Find where the given text appears and provide that cell's center as (X, Y) coordinate. 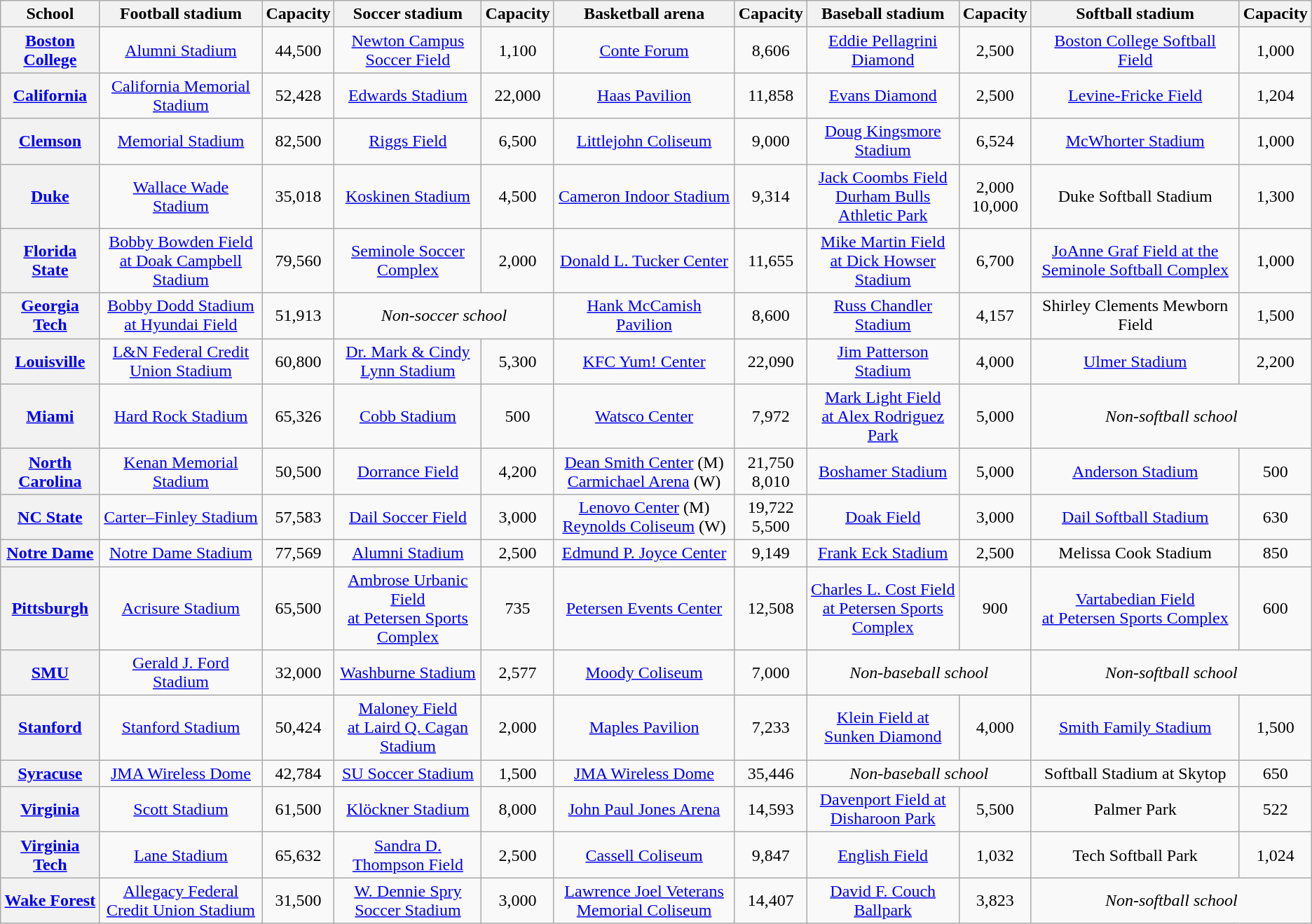
Doak Field (883, 517)
630 (1276, 517)
Lenovo Center (M)Reynolds Coliseum (W) (644, 517)
Davenport Field at Disharoon Park (883, 810)
Acrisure Stadium (181, 608)
1,300 (1276, 196)
21,7508,010 (771, 471)
Florida State (50, 261)
Littlejohn Coliseum (644, 142)
Football stadium (181, 14)
Baseball stadium (883, 14)
Cobb Stadium (408, 416)
9,847 (771, 855)
8,606 (771, 50)
Notre Dame (50, 553)
9,314 (771, 196)
850 (1276, 553)
Klöckner Stadium (408, 810)
Evans Diamond (883, 95)
77,569 (299, 553)
Dean Smith Center (M)Carmichael Arena (W) (644, 471)
Basketball arena (644, 14)
Bobby Dodd Stadium at Hyundai Field (181, 315)
Non-soccer school (444, 315)
Palmer Park (1135, 810)
Soccer stadium (408, 14)
SU Soccer Stadium (408, 773)
Mike Martin Fieldat Dick Howser Stadium (883, 261)
Boston College (50, 50)
22,000 (517, 95)
Shirley Clements Mewborn Field (1135, 315)
6,700 (995, 261)
Lawrence Joel Veterans Memorial Coliseum (644, 901)
Levine-Fricke Field (1135, 95)
Jack Coombs FieldDurham Bulls Athletic Park (883, 196)
5,300 (517, 361)
2,00010,000 (995, 196)
9,000 (771, 142)
NC State (50, 517)
SMU (50, 673)
8,000 (517, 810)
Anderson Stadium (1135, 471)
Russ Chandler Stadium (883, 315)
31,500 (299, 901)
JoAnne Graf Field at the Seminole Softball Complex (1135, 261)
65,500 (299, 608)
Georgia Tech (50, 315)
7,972 (771, 416)
5,500 (995, 810)
California Memorial Stadium (181, 95)
Edmund P. Joyce Center (644, 553)
Wallace Wade Stadium (181, 196)
650 (1276, 773)
Tech Softball Park (1135, 855)
1,100 (517, 50)
Cameron Indoor Stadium (644, 196)
Watsco Center (644, 416)
Washburne Stadium (408, 673)
Edwards Stadium (408, 95)
Lane Stadium (181, 855)
4,200 (517, 471)
Petersen Events Center (644, 608)
Seminole Soccer Complex (408, 261)
7,233 (771, 728)
Frank Eck Stadium (883, 553)
Gerald J. Ford Stadium (181, 673)
1,032 (995, 855)
Ambrose Urbanic Fieldat Petersen Sports Complex (408, 608)
11,858 (771, 95)
32,000 (299, 673)
Stanford (50, 728)
19,7225,500 (771, 517)
44,500 (299, 50)
7,000 (771, 673)
1,204 (1276, 95)
Softball stadium (1135, 14)
14,407 (771, 901)
Hank McCamish Pavilion (644, 315)
600 (1276, 608)
51,913 (299, 315)
6,524 (995, 142)
50,424 (299, 728)
Koskinen Stadium (408, 196)
35,018 (299, 196)
Charles L. Cost Fieldat Petersen Sports Complex (883, 608)
4,157 (995, 315)
2,577 (517, 673)
9,149 (771, 553)
California (50, 95)
Moody Coliseum (644, 673)
50,500 (299, 471)
David F. Couch Ballpark (883, 901)
65,326 (299, 416)
Riggs Field (408, 142)
Syracuse (50, 773)
12,508 (771, 608)
Newton Campus Soccer Field (408, 50)
1,024 (1276, 855)
Scott Stadium (181, 810)
Duke Softball Stadium (1135, 196)
Dail Softball Stadium (1135, 517)
61,500 (299, 810)
82,500 (299, 142)
8,600 (771, 315)
Jim Patterson Stadium (883, 361)
Mark Light Fieldat Alex Rodriguez Park (883, 416)
42,784 (299, 773)
60,800 (299, 361)
22,090 (771, 361)
Stanford Stadium (181, 728)
35,446 (771, 773)
Dorrance Field (408, 471)
Dr. Mark & Cindy Lynn Stadium (408, 361)
Klein Field at Sunken Diamond (883, 728)
Clemson (50, 142)
Vartabedian Fieldat Petersen Sports Complex (1135, 608)
Boston College Softball Field (1135, 50)
Virginia Tech (50, 855)
Miami (50, 416)
Dail Soccer Field (408, 517)
Sandra D. Thompson Field (408, 855)
Smith Family Stadium (1135, 728)
2,200 (1276, 361)
Donald L. Tucker Center (644, 261)
Softball Stadium at Skytop (1135, 773)
McWhorter Stadium (1135, 142)
Maloney Fieldat Laird Q. Cagan Stadium (408, 728)
14,593 (771, 810)
3,823 (995, 901)
KFC Yum! Center (644, 361)
Kenan Memorial Stadium (181, 471)
52,428 (299, 95)
522 (1276, 810)
Melissa Cook Stadium (1135, 553)
Doug Kingsmore Stadium (883, 142)
900 (995, 608)
W. Dennie Spry Soccer Stadium (408, 901)
Conte Forum (644, 50)
Notre Dame Stadium (181, 553)
English Field (883, 855)
57,583 (299, 517)
Allegacy Federal Credit Union Stadium (181, 901)
School (50, 14)
Duke (50, 196)
11,655 (771, 261)
79,560 (299, 261)
Memorial Stadium (181, 142)
4,500 (517, 196)
Bobby Bowden Fieldat Doak Campbell Stadium (181, 261)
Louisville (50, 361)
735 (517, 608)
Virginia (50, 810)
North Carolina (50, 471)
L&N Federal Credit Union Stadium (181, 361)
Eddie Pellagrini Diamond (883, 50)
John Paul Jones Arena (644, 810)
6,500 (517, 142)
65,632 (299, 855)
Carter–Finley Stadium (181, 517)
Haas Pavilion (644, 95)
Pittsburgh (50, 608)
Boshamer Stadium (883, 471)
Wake Forest (50, 901)
Ulmer Stadium (1135, 361)
Hard Rock Stadium (181, 416)
Cassell Coliseum (644, 855)
Maples Pavilion (644, 728)
